Extract the [X, Y] coordinate from the center of the cell holding the provided text.  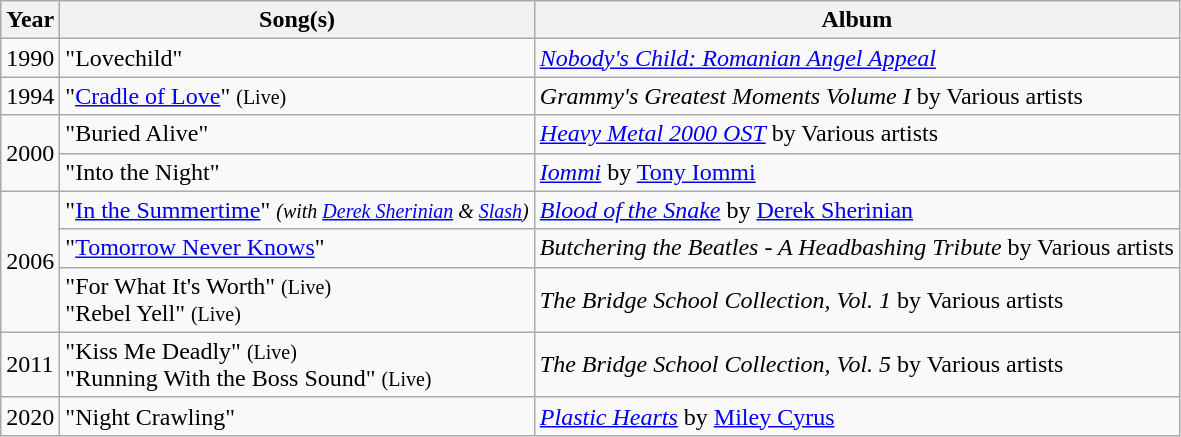
Nobody's Child: Romanian Angel Appeal [856, 58]
Grammy's Greatest Moments Volume I by Various artists [856, 96]
The Bridge School Collection, Vol. 1 by Various artists [856, 300]
"Tomorrow Never Knows" [297, 248]
"In the Summertime" (with Derek Sherinian & Slash) [297, 210]
2000 [30, 153]
"Kiss Me Deadly" (Live)"Running With the Boss Sound" (Live) [297, 364]
2006 [30, 262]
Song(s) [297, 20]
1990 [30, 58]
Iommi by Tony Iommi [856, 172]
Heavy Metal 2000 OST by Various artists [856, 134]
"For What It's Worth" (Live)"Rebel Yell" (Live) [297, 300]
"Buried Alive" [297, 134]
Butchering the Beatles - A Headbashing Tribute by Various artists [856, 248]
1994 [30, 96]
2020 [30, 416]
"Lovechild" [297, 58]
The Bridge School Collection, Vol. 5 by Various artists [856, 364]
Album [856, 20]
"Into the Night" [297, 172]
Blood of the Snake by Derek Sherinian [856, 210]
2011 [30, 364]
Year [30, 20]
"Night Crawling" [297, 416]
Plastic Hearts by Miley Cyrus [856, 416]
"Cradle of Love" (Live) [297, 96]
